Capture the cell that displays the provided text and extract its [X, Y] central coordinate. 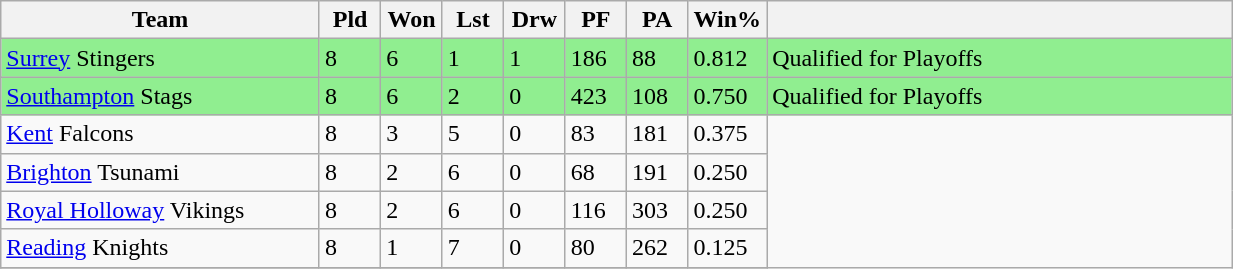
0.125 [728, 248]
108 [658, 96]
0.812 [728, 58]
262 [658, 248]
Surrey Stingers [160, 58]
Reading Knights [160, 248]
Royal Holloway Vikings [160, 210]
186 [596, 58]
PF [596, 20]
PA [658, 20]
181 [658, 134]
Win% [728, 20]
191 [658, 172]
7 [472, 248]
0.375 [728, 134]
Team [160, 20]
423 [596, 96]
5 [472, 134]
Lst [472, 20]
68 [596, 172]
0.750 [728, 96]
Southampton Stags [160, 96]
116 [596, 210]
80 [596, 248]
Drw [534, 20]
Kent Falcons [160, 134]
303 [658, 210]
88 [658, 58]
Brighton Tsunami [160, 172]
3 [412, 134]
Pld [350, 20]
83 [596, 134]
Won [412, 20]
